Locate the cell with the specified text and output its [x, y] center coordinate. 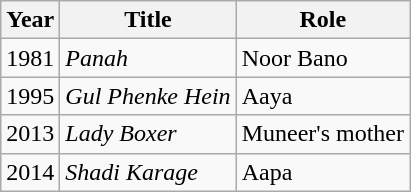
Panah [148, 58]
Gul Phenke Hein [148, 96]
Title [148, 20]
2014 [30, 172]
2013 [30, 134]
1995 [30, 96]
Noor Bano [322, 58]
Muneer's mother [322, 134]
Year [30, 20]
Shadi Karage [148, 172]
Aaya [322, 96]
Lady Boxer [148, 134]
1981 [30, 58]
Aapa [322, 172]
Role [322, 20]
